Find where the given text appears and provide that cell's center as (X, Y) coordinate. 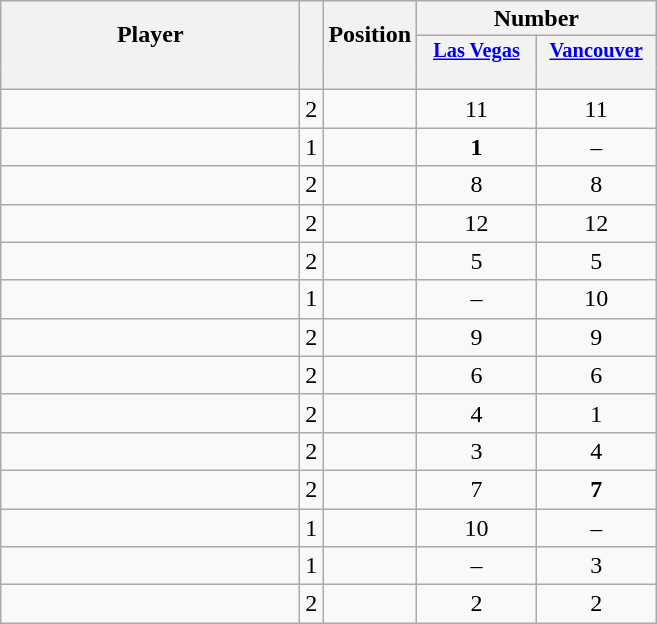
Number (536, 18)
Position (370, 34)
Las Vegas (477, 51)
Player (150, 34)
Vancouver (596, 51)
